Locate the cell with the specified text and output its (x, y) center coordinate. 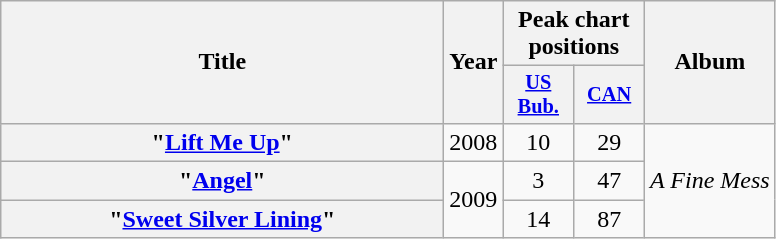
87 (610, 219)
47 (610, 181)
CAN (610, 95)
"Lift Me Up" (222, 142)
3 (538, 181)
2009 (474, 200)
USBub. (538, 95)
2008 (474, 142)
Peak chart positions (574, 34)
10 (538, 142)
29 (610, 142)
Album (710, 62)
"Angel" (222, 181)
A Fine Mess (710, 180)
"Sweet Silver Lining" (222, 219)
14 (538, 219)
Year (474, 62)
Title (222, 62)
